Determine the [X, Y] coordinate at the center of the cell enclosing the given text.  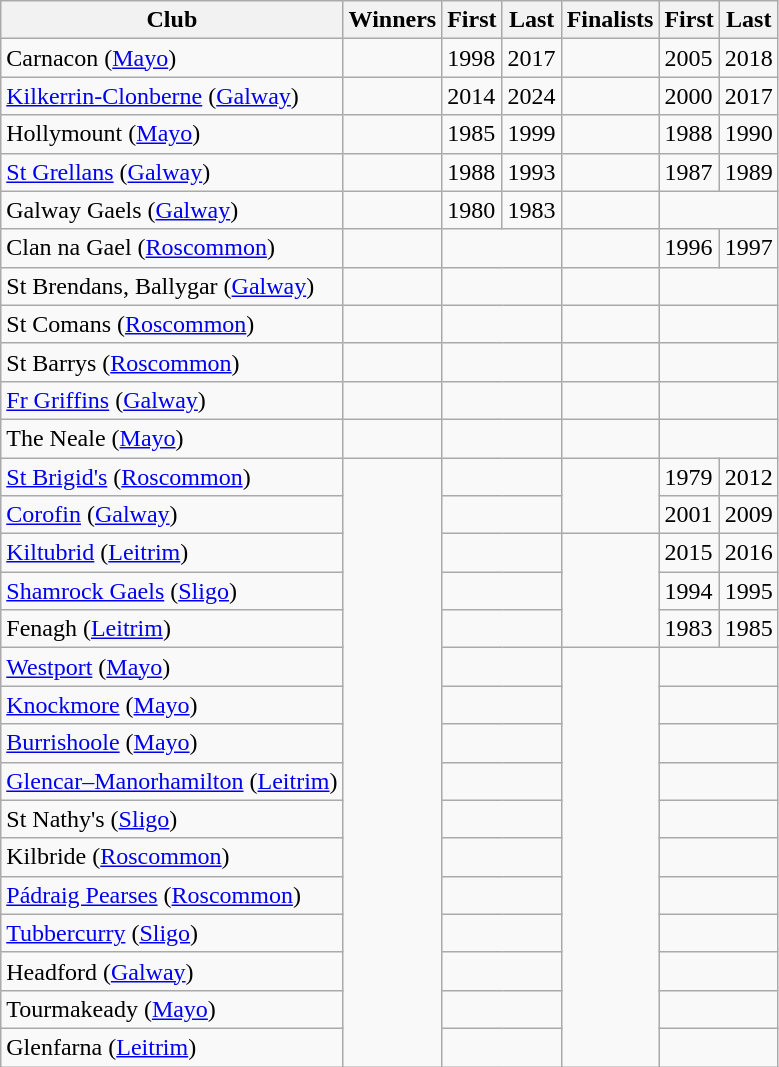
1998 [472, 58]
1994 [689, 591]
The Neale (Mayo) [172, 438]
St Nathy's (Sligo) [172, 819]
Tubbercurry (Sligo) [172, 933]
1995 [748, 591]
2012 [748, 477]
1999 [532, 134]
Finalists [610, 20]
1996 [689, 248]
Tourmakeady (Mayo) [172, 1009]
2000 [689, 96]
Pádraig Pearses (Roscommon) [172, 895]
2024 [532, 96]
Headford (Galway) [172, 971]
2009 [748, 515]
Glenfarna (Leitrim) [172, 1047]
St Barrys (Roscommon) [172, 362]
St Brigid's (Roscommon) [172, 477]
Clan na Gael (Roscommon) [172, 248]
St Comans (Roscommon) [172, 324]
1989 [748, 172]
Fenagh (Leitrim) [172, 629]
1980 [472, 210]
1987 [689, 172]
Club [172, 20]
2016 [748, 553]
1990 [748, 134]
Hollymount (Mayo) [172, 134]
Shamrock Gaels (Sligo) [172, 591]
Glencar–Manorhamilton (Leitrim) [172, 781]
Galway Gaels (Galway) [172, 210]
Westport (Mayo) [172, 667]
Fr Griffins (Galway) [172, 400]
2015 [689, 553]
St Grellans (Galway) [172, 172]
1979 [689, 477]
2001 [689, 515]
Kiltubrid (Leitrim) [172, 553]
Kilbride (Roscommon) [172, 857]
1997 [748, 248]
Knockmore (Mayo) [172, 705]
St Brendans, Ballygar (Galway) [172, 286]
Winners [392, 20]
2014 [472, 96]
Kilkerrin-Clonberne (Galway) [172, 96]
Corofin (Galway) [172, 515]
Burrishoole (Mayo) [172, 743]
Carnacon (Mayo) [172, 58]
2005 [689, 58]
2018 [748, 58]
1993 [532, 172]
